Return the [x, y] coordinate for the center point of the cell that contains the specified text.  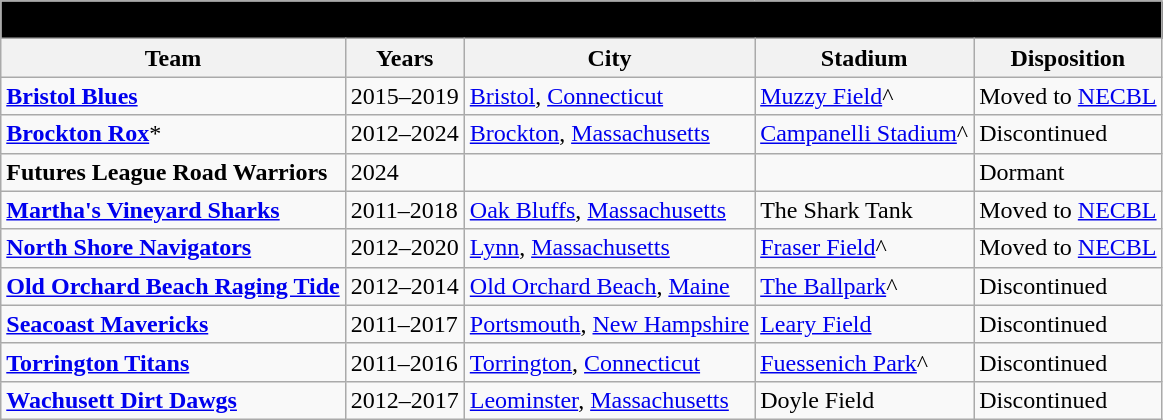
Fraser Field^ [864, 248]
2012–2014 [404, 286]
Oak Bluffs, Massachusetts [609, 210]
2012–2020 [404, 248]
2011–2016 [404, 362]
Disposition [1068, 58]
Doyle Field [864, 400]
City [609, 58]
Lynn, Massachusetts [609, 248]
Campanelli Stadium^ [864, 134]
Old Orchard Beach Raging Tide [173, 286]
Dormant [1068, 172]
The Ballpark^ [864, 286]
Muzzy Field^ [864, 96]
Bristol Blues [173, 96]
2015–2019 [404, 96]
Martha's Vineyard Sharks [173, 210]
The Shark Tank [864, 210]
Fuessenich Park^ [864, 362]
2011–2018 [404, 210]
Team [173, 58]
2024 [404, 172]
Torrington, Connecticut [609, 362]
Brockton Rox* [173, 134]
Brockton, Massachusetts [609, 134]
2011–2017 [404, 324]
Futures League Road Warriors [173, 172]
Leary Field [864, 324]
Stadium [864, 58]
North Shore Navigators [173, 248]
Wachusett Dirt Dawgs [173, 400]
Years [404, 58]
2012–2024 [404, 134]
Seacoast Mavericks [173, 324]
Old Orchard Beach, Maine [609, 286]
Leominster, Massachusetts [609, 400]
2012–2017 [404, 400]
Former teams [582, 20]
Bristol, Connecticut [609, 96]
Portsmouth, New Hampshire [609, 324]
Torrington Titans [173, 362]
